Pinpoint the cell where the given text exists, returning its [X, Y] midpoint coordinate. 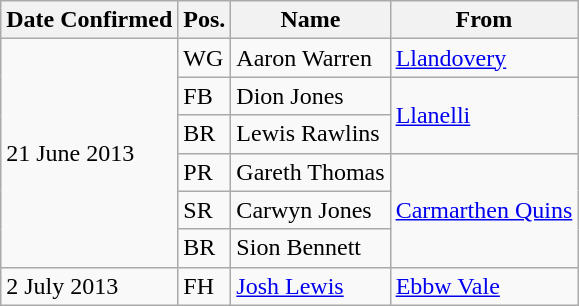
Llanelli [484, 115]
Pos. [204, 20]
WG [204, 58]
Ebbw Vale [484, 286]
Llandovery [484, 58]
FH [204, 286]
Date Confirmed [90, 20]
Name [310, 20]
Aaron Warren [310, 58]
Dion Jones [310, 96]
PR [204, 172]
Sion Bennett [310, 248]
FB [204, 96]
21 June 2013 [90, 153]
Gareth Thomas [310, 172]
Josh Lewis [310, 286]
From [484, 20]
Carwyn Jones [310, 210]
Carmarthen Quins [484, 210]
SR [204, 210]
Lewis Rawlins [310, 134]
2 July 2013 [90, 286]
